Pinpoint the cell where the given text exists, returning its (x, y) midpoint coordinate. 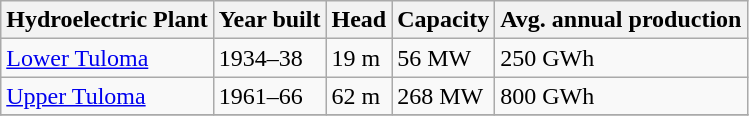
56 MW (444, 58)
Hydroelectric Plant (108, 20)
Capacity (444, 20)
62 m (359, 96)
Lower Tuloma (108, 58)
1961–66 (270, 96)
1934–38 (270, 58)
19 m (359, 58)
Year built (270, 20)
Upper Tuloma (108, 96)
800 GWh (621, 96)
Avg. annual production (621, 20)
250 GWh (621, 58)
Head (359, 20)
268 MW (444, 96)
